Locate the cell with the specified text and output its (X, Y) center coordinate. 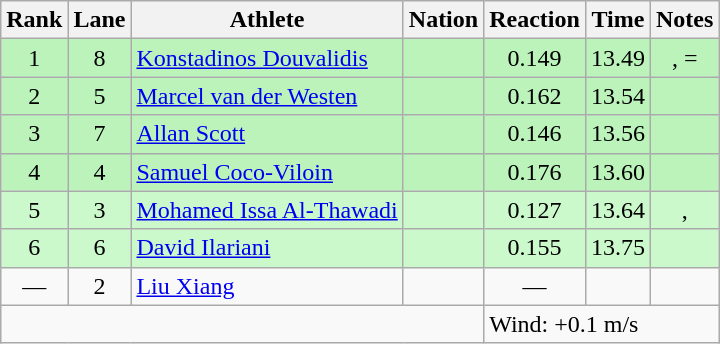
Notes (684, 20)
Reaction (535, 20)
David Ilariani (267, 248)
Mohamed Issa Al-Thawadi (267, 210)
0.146 (535, 134)
0.155 (535, 248)
13.64 (618, 210)
Lane (100, 20)
Rank (34, 20)
13.60 (618, 172)
Wind: +0.1 m/s (602, 324)
13.54 (618, 96)
1 (34, 58)
8 (100, 58)
13.75 (618, 248)
, (684, 210)
0.127 (535, 210)
, = (684, 58)
Time (618, 20)
Samuel Coco-Viloin (267, 172)
0.176 (535, 172)
13.49 (618, 58)
Allan Scott (267, 134)
Nation (443, 20)
Marcel van der Westen (267, 96)
Liu Xiang (267, 286)
0.162 (535, 96)
7 (100, 134)
Athlete (267, 20)
0.149 (535, 58)
Konstadinos Douvalidis (267, 58)
13.56 (618, 134)
